Return the [X, Y] coordinate for the center point of the cell that contains the specified text.  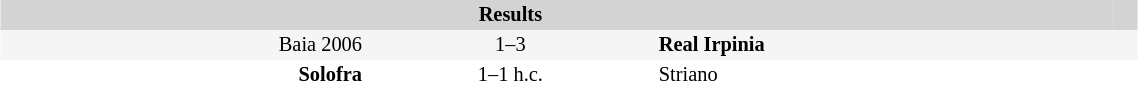
Solofra [182, 75]
Results [510, 15]
1–3 [510, 45]
Real Irpinia [885, 45]
Striano [885, 75]
1–1 h.c. [510, 75]
Baia 2006 [182, 45]
